Identify which cell holds the provided text, then report its [x, y] central coordinate. 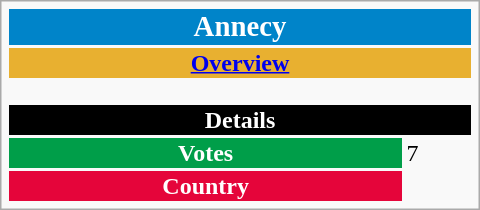
Details [240, 120]
Overview [240, 63]
7 [438, 153]
Votes [206, 153]
Annecy [240, 27]
Country [206, 186]
